Determine the [X, Y] coordinate at the center of the cell enclosing the given text.  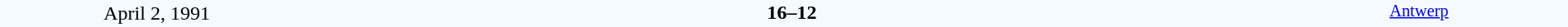
April 2, 1991 [157, 13]
Antwerp [1419, 13]
16–12 [791, 12]
